Scan for the cell matching the given text and deliver its [x, y] coordinate at center. 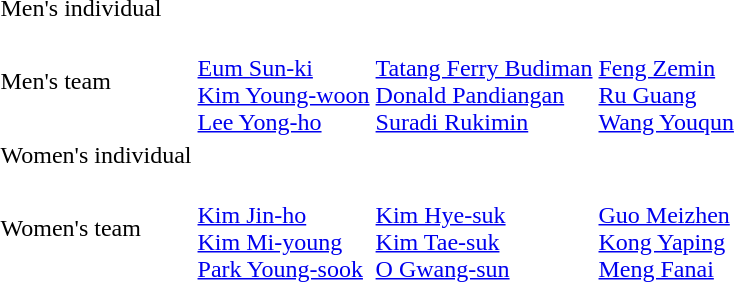
Eum Sun-kiKim Young-woonLee Yong-ho [284, 82]
Tatang Ferry BudimanDonald PandianganSuradi Rukimin [484, 82]
